Identify which cell holds the provided text, then report its [X, Y] central coordinate. 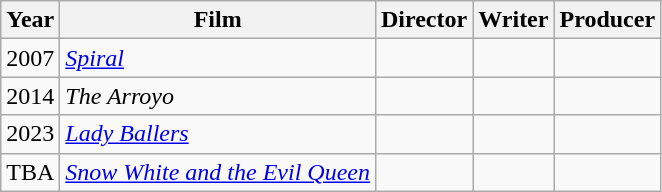
2023 [30, 134]
Producer [608, 20]
Director [424, 20]
The Arroyo [218, 96]
Year [30, 20]
2014 [30, 96]
Writer [514, 20]
Film [218, 20]
Spiral [218, 58]
TBA [30, 172]
2007 [30, 58]
Snow White and the Evil Queen [218, 172]
Lady Ballers [218, 134]
